Detect which cell encompasses the target text, then output its [X, Y] center coordinate. 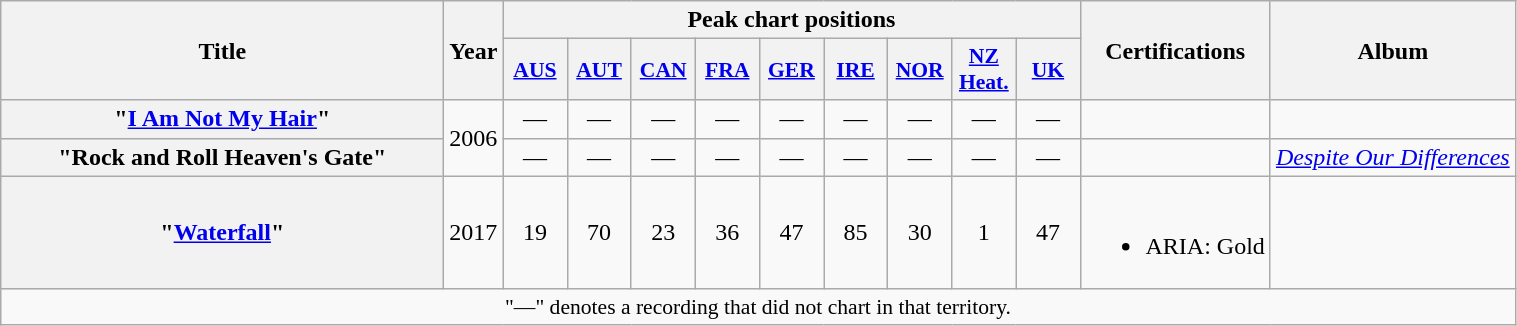
IRE [856, 70]
CAN [663, 70]
30 [920, 232]
AUS [535, 70]
23 [663, 232]
19 [535, 232]
85 [856, 232]
NOR [920, 70]
UK [1048, 70]
AUT [599, 70]
GER [791, 70]
70 [599, 232]
"I Am Not My Hair" [222, 119]
"Waterfall" [222, 232]
"Rock and Roll Heaven's Gate" [222, 157]
Year [474, 50]
"—" denotes a recording that did not chart in that territory. [758, 307]
ARIA: Gold [1175, 232]
2017 [474, 232]
Peak chart positions [792, 20]
NZ Heat. [984, 70]
2006 [474, 138]
36 [727, 232]
Title [222, 50]
1 [984, 232]
FRA [727, 70]
Certifications [1175, 50]
Album [1392, 50]
Despite Our Differences [1392, 157]
